Extract the [x, y] coordinate from the center of the cell holding the provided text.  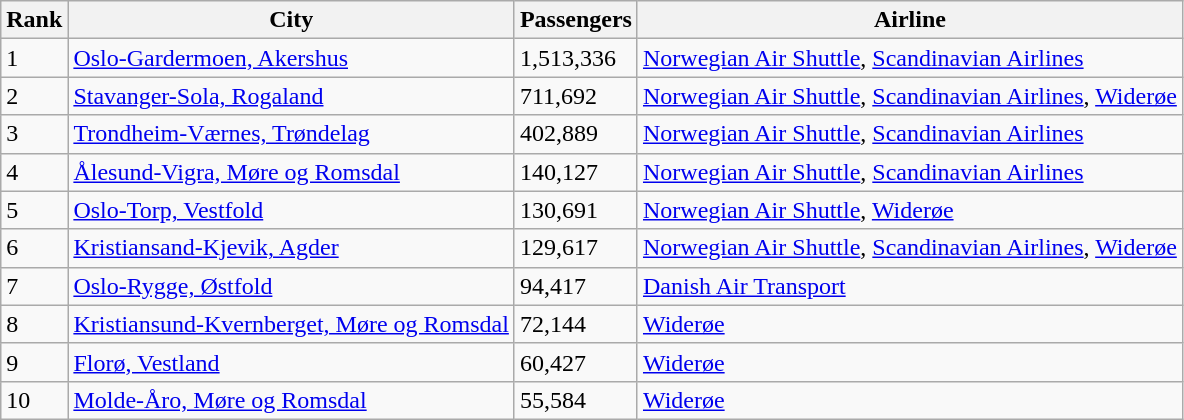
9 [34, 362]
7 [34, 286]
94,417 [576, 286]
Molde-Åro, Møre og Romsdal [292, 400]
5 [34, 210]
711,692 [576, 96]
72,144 [576, 324]
Oslo-Rygge, Østfold [292, 286]
402,889 [576, 134]
140,127 [576, 172]
Kristiansund-Kvernberget, Møre og Romsdal [292, 324]
2 [34, 96]
Kristiansand-Kjevik, Agder [292, 248]
Trondheim-Værnes, Trøndelag [292, 134]
8 [34, 324]
60,427 [576, 362]
129,617 [576, 248]
City [292, 20]
1,513,336 [576, 58]
130,691 [576, 210]
1 [34, 58]
6 [34, 248]
Rank [34, 20]
Florø, Vestland [292, 362]
Danish Air Transport [910, 286]
Ålesund-Vigra, Møre og Romsdal [292, 172]
55,584 [576, 400]
Oslo-Gardermoen, Akershus [292, 58]
Norwegian Air Shuttle, Widerøe [910, 210]
Oslo-Torp, Vestfold [292, 210]
4 [34, 172]
10 [34, 400]
3 [34, 134]
Passengers [576, 20]
Airline [910, 20]
Stavanger-Sola, Rogaland [292, 96]
